Scan for the cell matching the given text and deliver its [X, Y] coordinate at center. 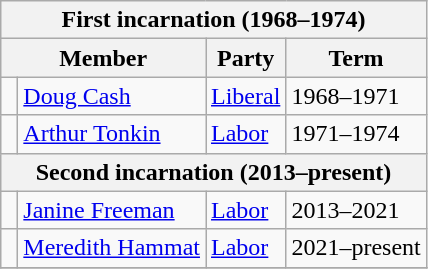
Liberal [246, 96]
1971–1974 [356, 134]
Arthur Tonkin [112, 134]
First incarnation (1968–1974) [214, 20]
2013–2021 [356, 210]
Meredith Hammat [112, 248]
2021–present [356, 248]
Term [356, 58]
Janine Freeman [112, 210]
Member [104, 58]
Party [246, 58]
1968–1971 [356, 96]
Second incarnation (2013–present) [214, 172]
Doug Cash [112, 96]
